Identify which cell holds the provided text, then report its (X, Y) central coordinate. 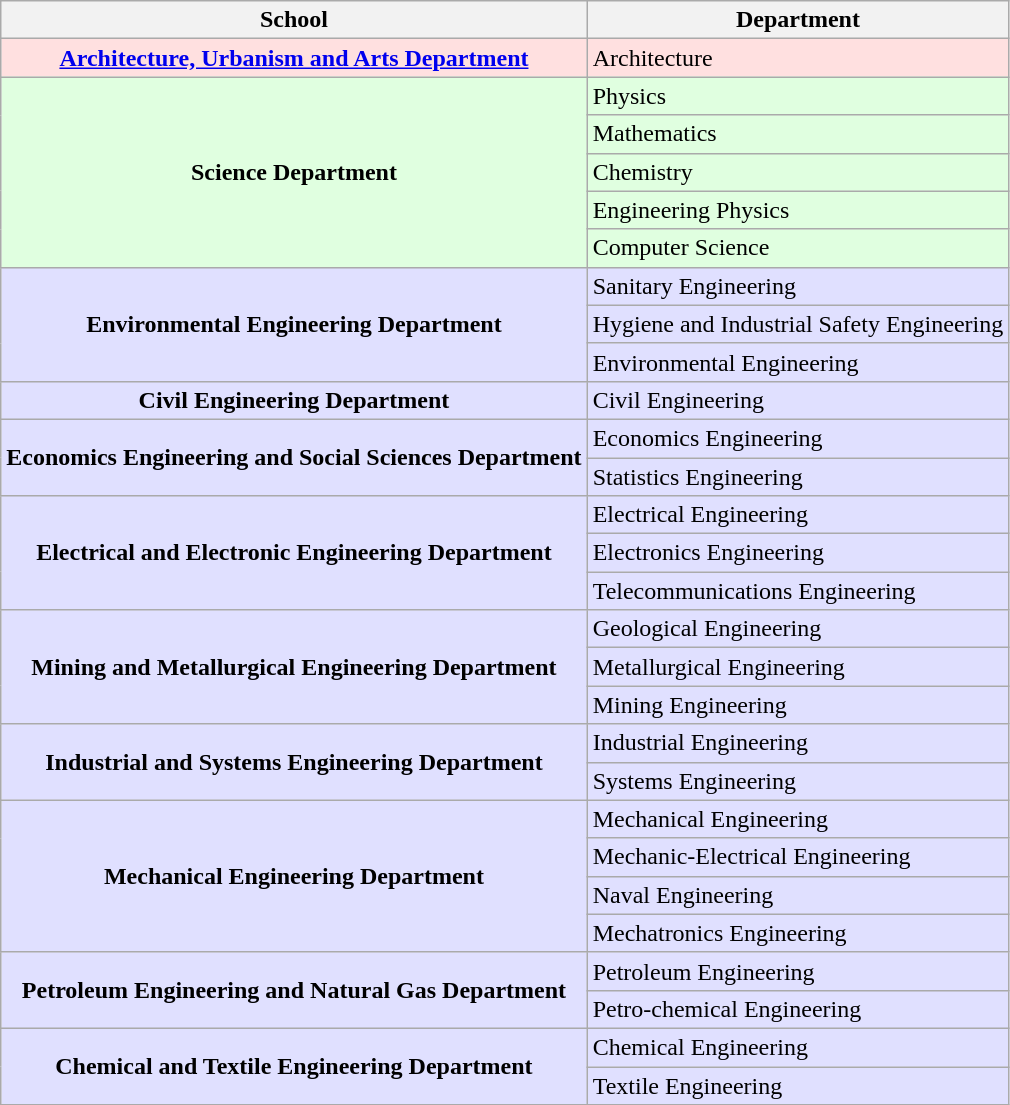
Mathematics (798, 134)
Electronics Engineering (798, 553)
Textile Engineering (798, 1085)
Economics Engineering (798, 438)
Metallurgical Engineering (798, 667)
Science Department (294, 172)
Electrical Engineering (798, 515)
Systems Engineering (798, 781)
Architecture (798, 58)
Petro-chemical Engineering (798, 1009)
Industrial Engineering (798, 743)
Environmental Engineering (798, 362)
Statistics Engineering (798, 477)
Chemical Engineering (798, 1047)
Mechatronics Engineering (798, 933)
Hygiene and Industrial Safety Engineering (798, 324)
Petroleum Engineering (798, 971)
Environmental Engineering Department (294, 324)
Naval Engineering (798, 895)
School (294, 20)
Mining and Metallurgical Engineering Department (294, 667)
Architecture, Urbanism and Arts Department (294, 58)
Economics Engineering and Social Sciences Department (294, 457)
Mechanic-Electrical Engineering (798, 857)
Chemical and Textile Engineering Department (294, 1066)
Physics (798, 96)
Geological Engineering (798, 629)
Civil Engineering Department (294, 400)
Sanitary Engineering (798, 286)
Mining Engineering (798, 705)
Chemistry (798, 172)
Industrial and Systems Engineering Department (294, 762)
Telecommunications Engineering (798, 591)
Mechanical Engineering (798, 819)
Petroleum Engineering and Natural Gas Department (294, 990)
Department (798, 20)
Engineering Physics (798, 210)
Computer Science (798, 248)
Mechanical Engineering Department (294, 876)
Electrical and Electronic Engineering Department (294, 553)
Civil Engineering (798, 400)
